Search for the cell housing the specified text and yield its (X, Y) center coordinate. 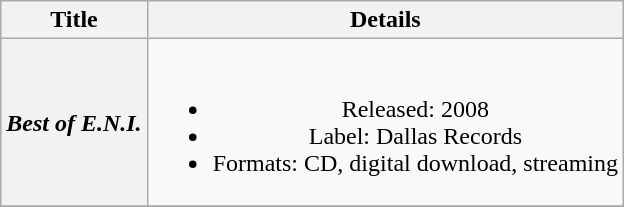
Details (385, 20)
Released: 2008Label: Dallas RecordsFormats: CD, digital download, streaming (385, 122)
Title (74, 20)
Best of E.N.I. (74, 122)
